Search for the cell housing the specified text and yield its (X, Y) center coordinate. 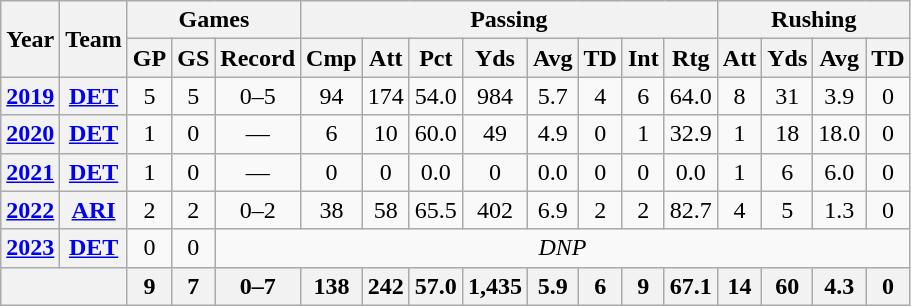
GS (194, 58)
138 (332, 286)
49 (494, 134)
Games (214, 20)
Record (258, 58)
64.0 (690, 96)
18.0 (840, 134)
2020 (30, 134)
8 (739, 96)
5.9 (552, 286)
67.1 (690, 286)
DNP (562, 248)
2021 (30, 172)
4.3 (840, 286)
18 (788, 134)
Year (30, 39)
14 (739, 286)
GP (149, 58)
60 (788, 286)
3.9 (840, 96)
6.9 (552, 210)
0–5 (258, 96)
ARI (94, 210)
1,435 (494, 286)
5.7 (552, 96)
402 (494, 210)
Rtg (690, 58)
82.7 (690, 210)
94 (332, 96)
60.0 (436, 134)
57.0 (436, 286)
32.9 (690, 134)
2019 (30, 96)
54.0 (436, 96)
Pct (436, 58)
174 (386, 96)
7 (194, 286)
65.5 (436, 210)
242 (386, 286)
38 (332, 210)
Passing (510, 20)
4.9 (552, 134)
2022 (30, 210)
Rushing (814, 20)
Int (643, 58)
0–2 (258, 210)
1.3 (840, 210)
Team (94, 39)
984 (494, 96)
58 (386, 210)
0–7 (258, 286)
2023 (30, 248)
6.0 (840, 172)
31 (788, 96)
Cmp (332, 58)
10 (386, 134)
